Search for the cell housing the specified text and yield its (X, Y) center coordinate. 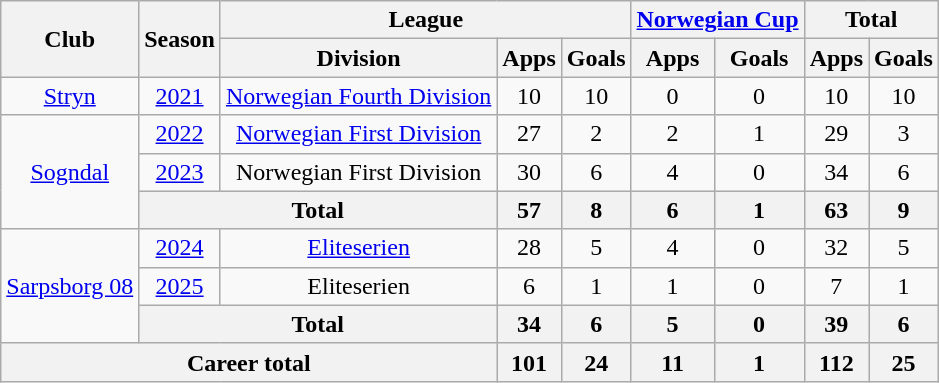
101 (529, 362)
Sarpsborg 08 (70, 286)
57 (529, 210)
Sogndal (70, 172)
League (426, 20)
Norwegian Cup (718, 20)
2024 (180, 248)
Season (180, 39)
2025 (180, 286)
32 (836, 248)
25 (904, 362)
63 (836, 210)
112 (836, 362)
Club (70, 39)
11 (672, 362)
27 (529, 134)
24 (596, 362)
2022 (180, 134)
3 (904, 134)
29 (836, 134)
39 (836, 324)
Division (358, 58)
2023 (180, 172)
30 (529, 172)
7 (836, 286)
2021 (180, 96)
28 (529, 248)
9 (904, 210)
Stryn (70, 96)
Norwegian Fourth Division (358, 96)
8 (596, 210)
Career total (249, 362)
